Capture the cell that displays the provided text and extract its (x, y) central coordinate. 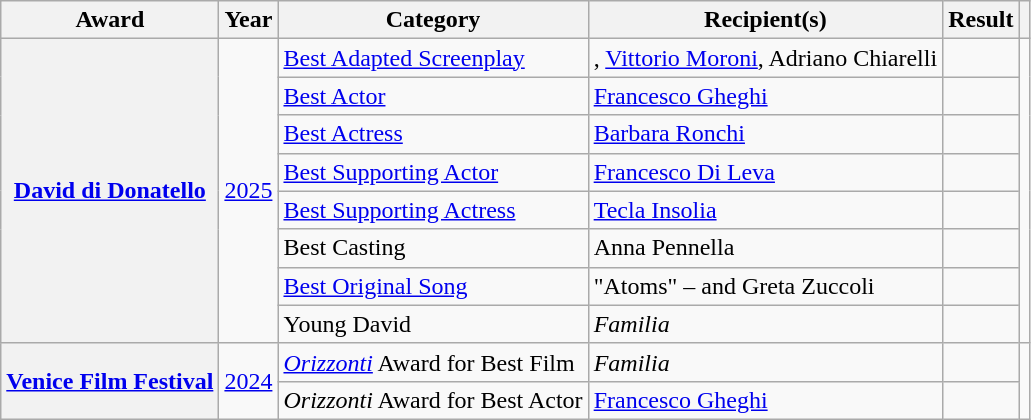
Award (110, 20)
Tecla Insolia (765, 210)
Best Supporting Actor (433, 172)
2024 (248, 381)
Barbara Ronchi (765, 134)
Orizzonti Award for Best Actor (433, 400)
Best Actress (433, 134)
Young David (433, 324)
Orizzonti Award for Best Film (433, 362)
Recipient(s) (765, 20)
Category (433, 20)
Year (248, 20)
Venice Film Festival (110, 381)
Best Actor (433, 96)
Best Casting (433, 248)
, Vittorio Moroni, Adriano Chiarelli (765, 58)
Best Supporting Actress (433, 210)
Best Original Song (433, 286)
2025 (248, 191)
Best Adapted Screenplay (433, 58)
"Atoms" – and Greta Zuccoli (765, 286)
Result (981, 20)
Francesco Di Leva (765, 172)
David di Donatello (110, 191)
Anna Pennella (765, 248)
